From the cell containing the given text, extract its center point as (x, y) coordinate. 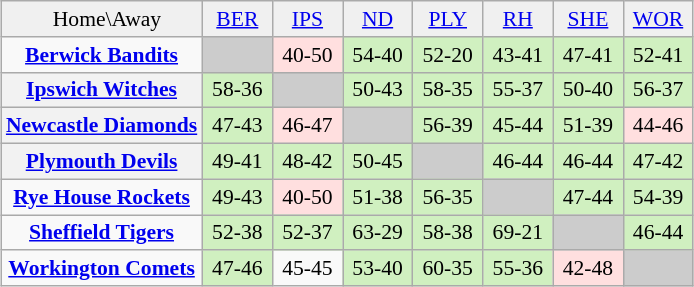
52-37 (307, 233)
48-42 (307, 162)
54-39 (658, 197)
63-29 (377, 233)
Newcastle Diamonds (102, 126)
50-40 (588, 90)
SHE (588, 19)
58-36 (237, 90)
Berwick Bandits (102, 55)
Sheffield Tigers (102, 233)
RH (518, 19)
58-38 (448, 233)
69-21 (518, 233)
54-40 (377, 55)
BER (237, 19)
49-43 (237, 197)
52-41 (658, 55)
47-42 (658, 162)
Home\Away (102, 19)
45-45 (307, 269)
ND (377, 19)
WOR (658, 19)
55-36 (518, 269)
47-44 (588, 197)
50-45 (377, 162)
IPS (307, 19)
55-37 (518, 90)
43-41 (518, 55)
52-38 (237, 233)
44-46 (658, 126)
58-35 (448, 90)
Ipswich Witches (102, 90)
45-44 (518, 126)
Rye House Rockets (102, 197)
56-39 (448, 126)
46-47 (307, 126)
60-35 (448, 269)
47-41 (588, 55)
53-40 (377, 269)
Workington Comets (102, 269)
56-37 (658, 90)
42-48 (588, 269)
47-43 (237, 126)
51-38 (377, 197)
50-43 (377, 90)
49-41 (237, 162)
51-39 (588, 126)
PLY (448, 19)
56-35 (448, 197)
Plymouth Devils (102, 162)
52-20 (448, 55)
47-46 (237, 269)
